Return the (x, y) coordinate for the center point of the cell that contains the specified text.  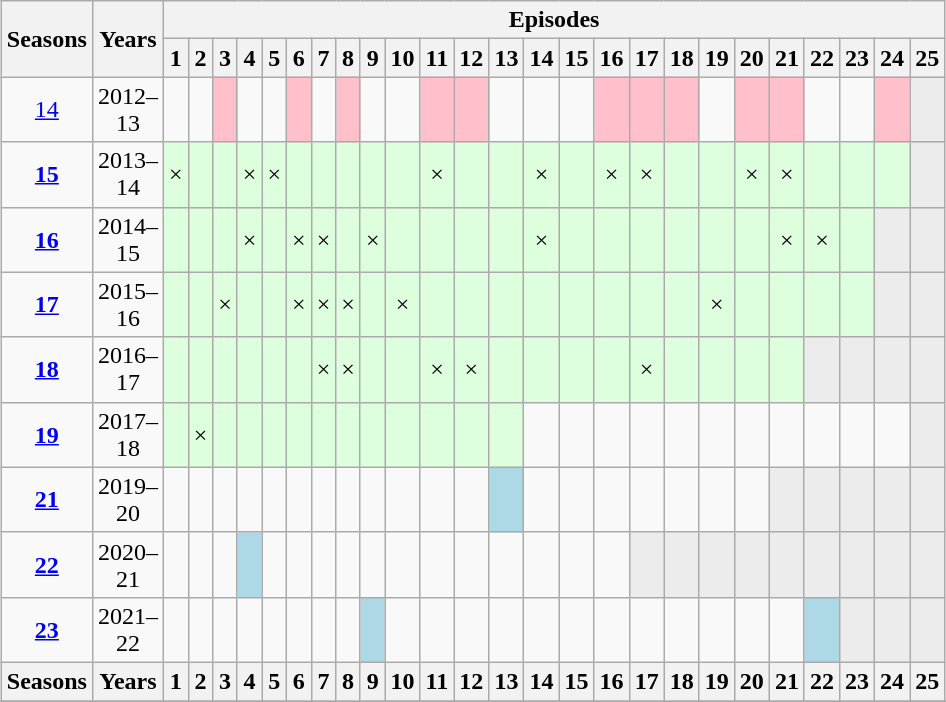
2015–16 (128, 304)
2020–21 (128, 564)
2012–13 (128, 110)
Episodes (554, 20)
2016–17 (128, 370)
2014–15 (128, 240)
2019–20 (128, 500)
2017–18 (128, 434)
2013–14 (128, 174)
2021–22 (128, 630)
